Pinpoint the cell where the given text exists, returning its (x, y) midpoint coordinate. 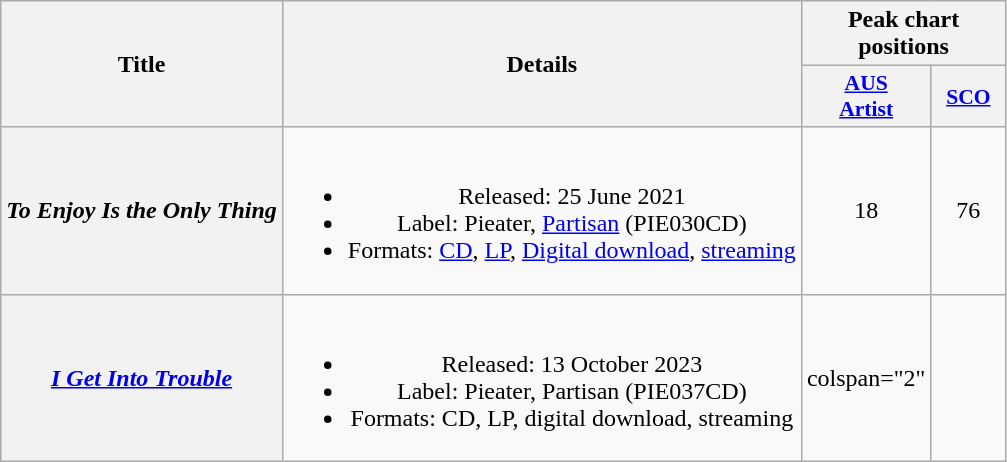
To Enjoy Is the Only Thing (142, 210)
Released: 13 October 2023Label: Pieater, Partisan (PIE037CD)Formats: CD, LP, digital download, streaming (542, 378)
Title (142, 64)
I Get Into Trouble (142, 378)
AUSArtist (866, 96)
SCO (968, 96)
18 (866, 210)
76 (968, 210)
Released: 25 June 2021Label: Pieater, Partisan (PIE030CD)Formats: CD, LP, Digital download, streaming (542, 210)
Peak chart positions (903, 34)
colspan="2" (866, 378)
Details (542, 64)
